Return the [x, y] coordinate for the center point of the cell that contains the specified text.  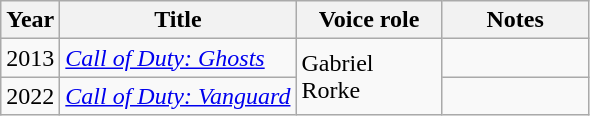
Notes [515, 20]
2013 [30, 58]
Call of Duty: Vanguard [178, 96]
2022 [30, 96]
Title [178, 20]
Gabriel Rorke [369, 77]
Voice role [369, 20]
Year [30, 20]
Call of Duty: Ghosts [178, 58]
